Capture the cell that displays the provided text and extract its (x, y) central coordinate. 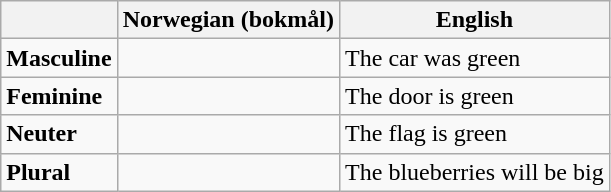
The car was green (475, 58)
Neuter (59, 134)
Masculine (59, 58)
The flag is green (475, 134)
Norwegian (bokmål) (228, 20)
Plural (59, 172)
English (475, 20)
The door is green (475, 96)
Feminine (59, 96)
The blueberries will be big (475, 172)
